For the text-containing cell, return its midpoint in (x, y) coordinate format. 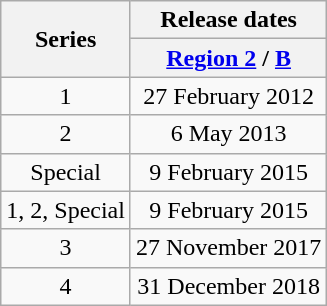
1 (66, 96)
Region 2 / B (228, 58)
1, 2, Special (66, 210)
2 (66, 134)
31 December 2018 (228, 286)
Special (66, 172)
4 (66, 286)
3 (66, 248)
6 May 2013 (228, 134)
27 November 2017 (228, 248)
Series (66, 39)
Release dates (228, 20)
27 February 2012 (228, 96)
